Return (x, y) of the center of cell containing provided text 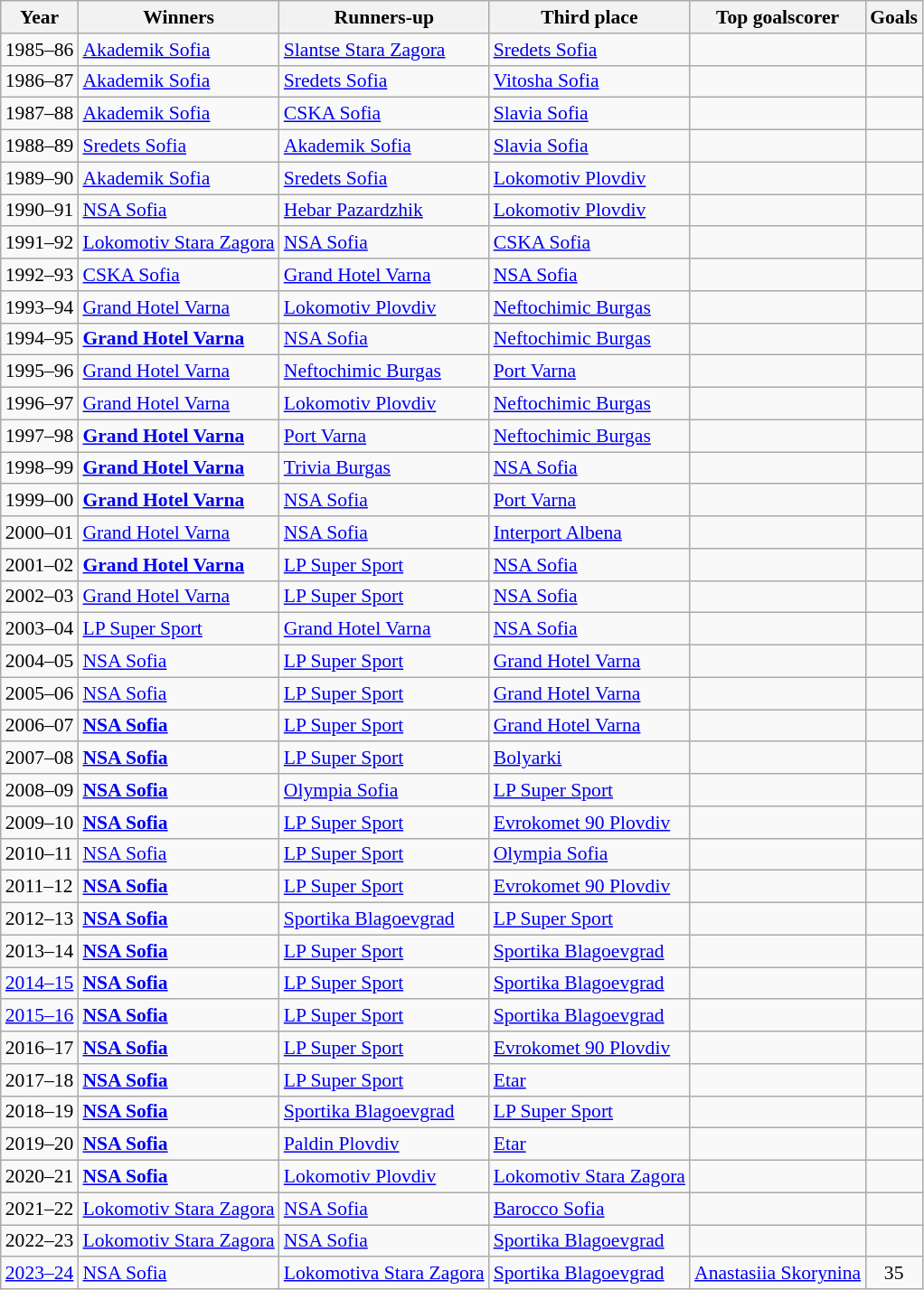
1991–92 (40, 243)
Paldin Plovdiv (384, 1144)
1992–93 (40, 275)
2005–06 (40, 693)
2019–20 (40, 1144)
2006–07 (40, 726)
Hebar Pazardzhik (384, 211)
1987–88 (40, 114)
2003–04 (40, 629)
Winners (178, 17)
2023–24 (40, 1274)
Lokomotiva Stara Zagora (384, 1274)
2022–23 (40, 1241)
Goals (893, 17)
2013–14 (40, 951)
Vitosha Sofia (589, 81)
2009–10 (40, 823)
Slantse Stara Zagora (384, 50)
1995–96 (40, 372)
Year (40, 17)
2000–01 (40, 532)
2008–09 (40, 790)
1994–95 (40, 339)
1996–97 (40, 404)
Barocco Sofia (589, 1209)
Runners-up (384, 17)
Anastasiia Skorynina (778, 1274)
2010–11 (40, 854)
Trivia Burgas (384, 468)
2007–08 (40, 758)
2016–17 (40, 1048)
2004–05 (40, 662)
35 (893, 1274)
1999–00 (40, 501)
2011–12 (40, 887)
2015–16 (40, 1016)
1985–86 (40, 50)
2021–22 (40, 1209)
1998–99 (40, 468)
2001–02 (40, 565)
2012–13 (40, 919)
2017–18 (40, 1080)
Interport Albena (589, 532)
1993–94 (40, 307)
1988–89 (40, 146)
Third place (589, 17)
1989–90 (40, 178)
2002–03 (40, 597)
Top goalscorer (778, 17)
1990–91 (40, 211)
Bolyarki (589, 758)
2020–21 (40, 1177)
1997–98 (40, 436)
1986–87 (40, 81)
2014–15 (40, 984)
2018–19 (40, 1112)
